Output the [X, Y] coordinate of the center of the cell containing the given text.  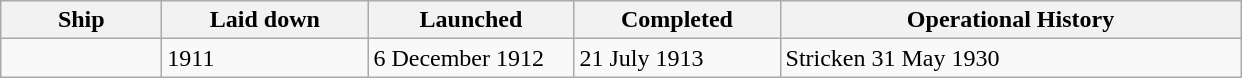
Operational History [1010, 20]
Stricken 31 May 1930 [1010, 58]
Laid down [265, 20]
6 December 1912 [471, 58]
Launched [471, 20]
1911 [265, 58]
Ship [82, 20]
21 July 1913 [677, 58]
Completed [677, 20]
